From the cell containing the given text, extract its center point as [X, Y] coordinate. 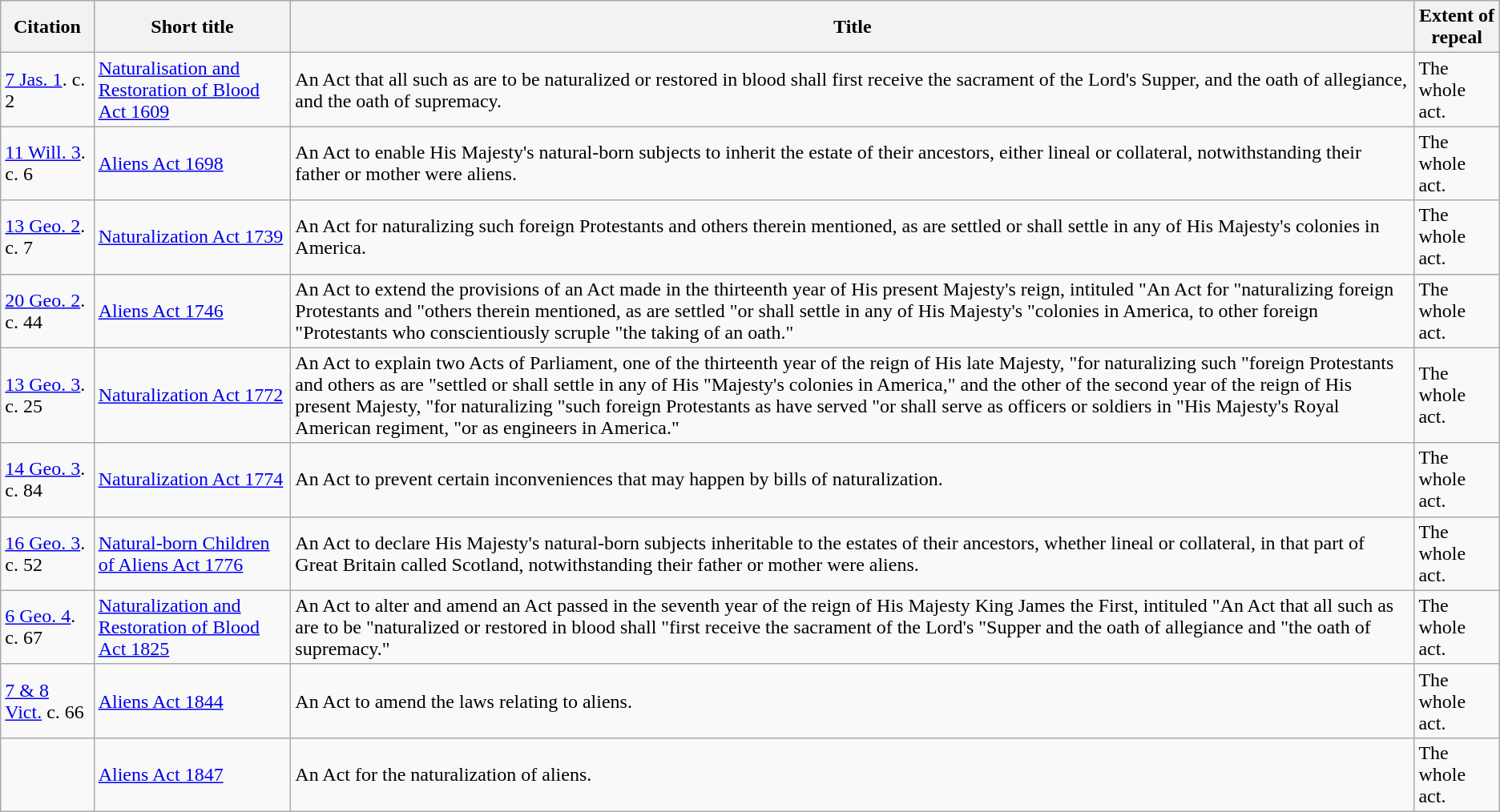
6 Geo. 4. c. 67 [47, 627]
Aliens Act 1746 [192, 311]
Aliens Act 1698 [192, 163]
Naturalization Act 1774 [192, 480]
11 Will. 3. c. 6 [47, 163]
Short title [192, 27]
Citation [47, 27]
An Act to prevent certain inconveniences that may happen by bills of naturalization. [853, 480]
Title [853, 27]
Extent of repeal [1457, 27]
An Act for the naturalization of aliens. [853, 774]
7 Jas. 1. c. 2 [47, 90]
Aliens Act 1847 [192, 774]
Naturalization Act 1772 [192, 396]
13 Geo. 3. c. 25 [47, 396]
7 & 8 Vict. c. 66 [47, 701]
An Act to amend the laws relating to aliens. [853, 701]
16 Geo. 3. c. 52 [47, 553]
14 Geo. 3. c. 84 [47, 480]
Naturalisation and Restoration of Blood Act 1609 [192, 90]
Aliens Act 1844 [192, 701]
20 Geo. 2. c. 44 [47, 311]
Naturalization Act 1739 [192, 237]
Natural-born Children of Aliens Act 1776 [192, 553]
13 Geo. 2. c. 7 [47, 237]
Naturalization and Restoration of Blood Act 1825 [192, 627]
